Find where the given text appears and provide that cell's center as (x, y) coordinate. 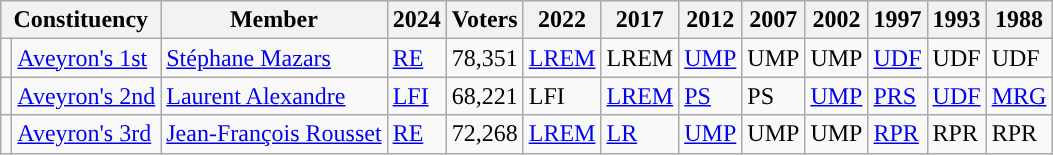
Laurent Alexandre (274, 96)
Jean-François Rousset (274, 134)
Aveyron's 3rd (86, 134)
MRG (1019, 96)
72,268 (484, 134)
Aveyron's 2nd (86, 96)
2002 (836, 20)
2007 (774, 20)
2012 (710, 20)
LR (640, 134)
Voters (484, 20)
2017 (640, 20)
2024 (416, 20)
78,351 (484, 58)
Aveyron's 1st (86, 58)
2022 (562, 20)
PRS (898, 96)
1993 (956, 20)
Member (274, 20)
Stéphane Mazars (274, 58)
68,221 (484, 96)
Constituency (81, 20)
1997 (898, 20)
1988 (1019, 20)
